From the cell containing the given text, extract its center point as (X, Y) coordinate. 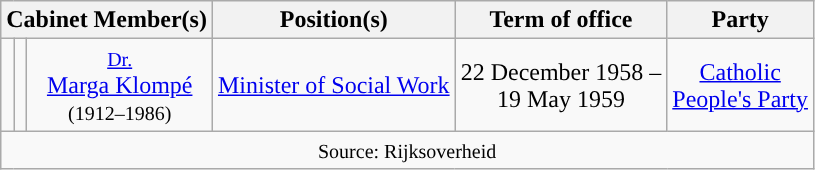
Position(s) (334, 20)
Minister of Social Work (334, 85)
22 December 1958 – 19 May 1959 (561, 85)
Catholic People's Party (740, 85)
Term of office (561, 20)
Dr. Marga Klompé (1912–1986) (120, 85)
Source: Rijksoverheid (408, 150)
Party (740, 20)
Cabinet Member(s) (107, 20)
